Return the [x, y] coordinate for the center point of the cell that contains the specified text.  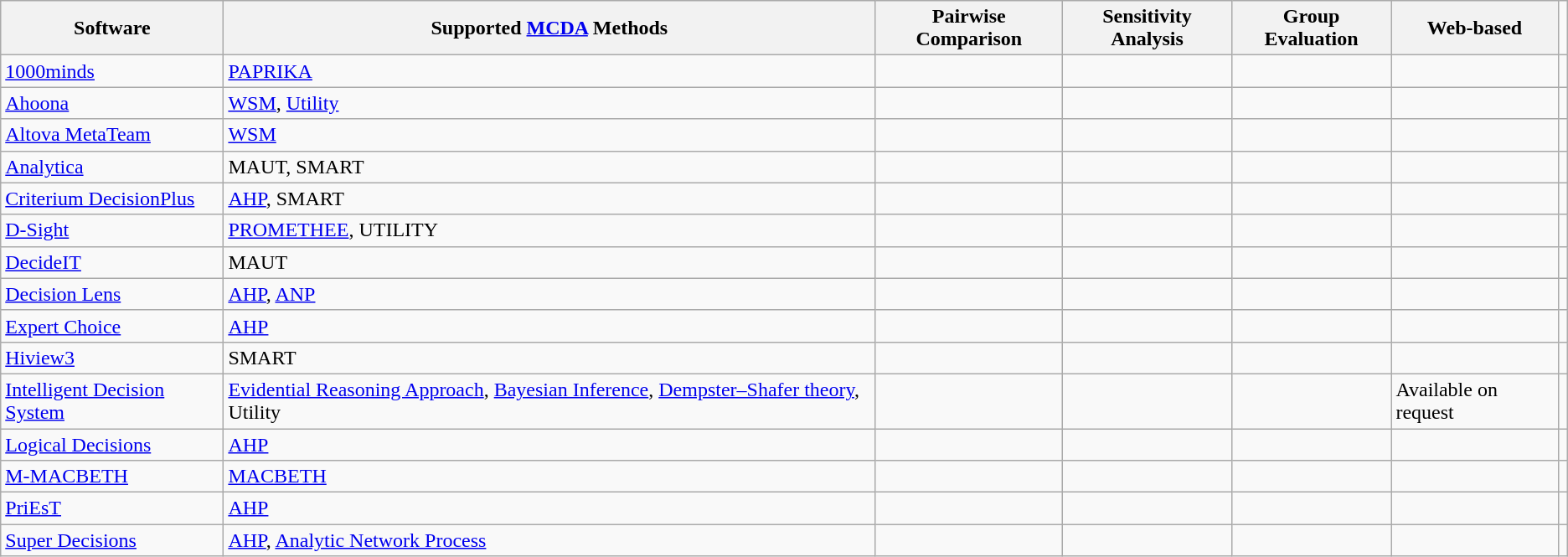
PROMETHEE, UTILITY [549, 230]
DecideIT [112, 262]
1000minds [112, 71]
MACBETH [549, 477]
Altova MetaTeam [112, 135]
MAUT, SMART [549, 167]
Intelligent Decision System [112, 400]
SMART [549, 358]
MAUT [549, 262]
Hiview3 [112, 358]
Group Evaluation [1312, 28]
M-MACBETH [112, 477]
AHP, Analytic Network Process [549, 540]
Analytica [112, 167]
Evidential Reasoning Approach, Bayesian Inference, Dempster–Shafer theory, Utility [549, 400]
Supported MCDA Methods [549, 28]
WSM, Utility [549, 103]
PriEsT [112, 508]
Decision Lens [112, 294]
Ahoona [112, 103]
WSM [549, 135]
Pairwise Comparison [969, 28]
Logical Decisions [112, 445]
Available on request [1474, 400]
Sensitivity Analysis [1148, 28]
AHP, ANP [549, 294]
Criterium DecisionPlus [112, 199]
D-Sight [112, 230]
Web-based [1474, 28]
Software [112, 28]
Expert Choice [112, 326]
AHP, SMART [549, 199]
PAPRIKA [549, 71]
Super Decisions [112, 540]
